Scan for the cell matching the given text and deliver its (x, y) coordinate at center. 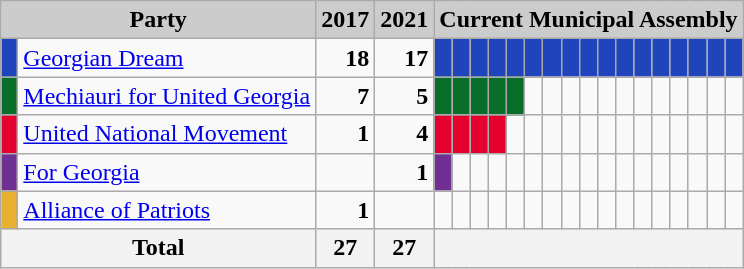
Party (158, 20)
For Georgia (167, 172)
Current Municipal Assembly (588, 20)
2017 (346, 20)
18 (346, 58)
5 (404, 96)
Mechiauri for United Georgia (167, 96)
7 (346, 96)
4 (404, 134)
17 (404, 58)
Georgian Dream (167, 58)
2021 (404, 20)
Alliance of Patriots (167, 210)
United National Movement (167, 134)
Total (158, 248)
